Find where the given text appears and provide that cell's center as (X, Y) coordinate. 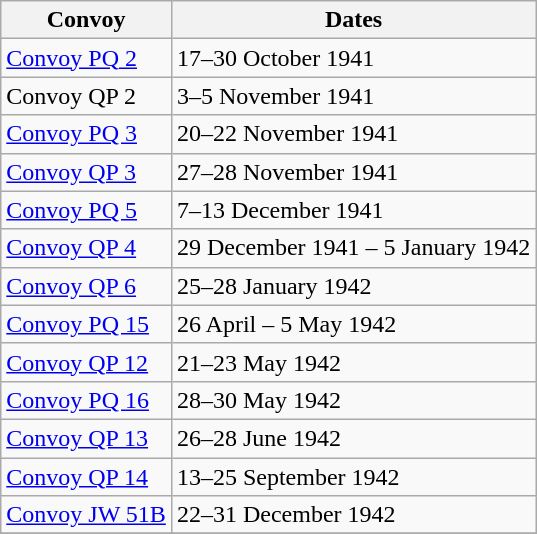
7–13 December 1941 (353, 210)
26 April – 5 May 1942 (353, 324)
29 December 1941 – 5 January 1942 (353, 248)
20–22 November 1941 (353, 134)
Convoy QP 2 (86, 96)
26–28 June 1942 (353, 438)
Convoy QP 6 (86, 286)
25–28 January 1942 (353, 286)
Convoy PQ 2 (86, 58)
Convoy QP 12 (86, 362)
28–30 May 1942 (353, 400)
Convoy QP 4 (86, 248)
27–28 November 1941 (353, 172)
Convoy (86, 20)
17–30 October 1941 (353, 58)
22–31 December 1942 (353, 515)
Convoy PQ 16 (86, 400)
Convoy QP 3 (86, 172)
Convoy QP 14 (86, 477)
Dates (353, 20)
Convoy PQ 15 (86, 324)
Convoy JW 51B (86, 515)
13–25 September 1942 (353, 477)
21–23 May 1942 (353, 362)
Convoy PQ 5 (86, 210)
Convoy QP 13 (86, 438)
Convoy PQ 3 (86, 134)
3–5 November 1941 (353, 96)
